Extract the (x, y) coordinate from the center of the cell holding the provided text.  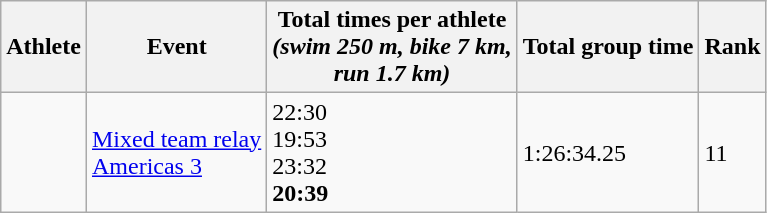
11 (732, 152)
1:26:34.25 (608, 152)
Total group time (608, 47)
22:3019:5323:3220:39 (392, 152)
Athlete (44, 47)
Event (176, 47)
Mixed team relay Americas 3 (176, 152)
Total times per athlete (swim 250 m, bike 7 km, run 1.7 km) (392, 47)
Rank (732, 47)
